Detect which cell encompasses the target text, then output its [X, Y] center coordinate. 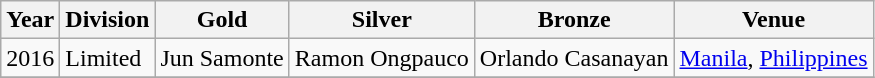
Jun Samonte [222, 58]
Division [108, 20]
Orlando Casanayan [574, 58]
Manila, Philippines [774, 58]
Bronze [574, 20]
Limited [108, 58]
Ramon Ongpauco [382, 58]
Year [30, 20]
Gold [222, 20]
Silver [382, 20]
2016 [30, 58]
Venue [774, 20]
